Identify which cell holds the provided text, then report its [X, Y] central coordinate. 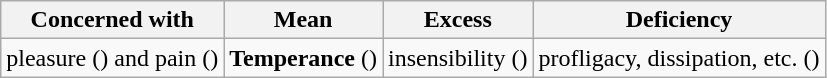
Temperance () [304, 58]
profligacy, dissipation, etc. () [679, 58]
insensibility () [458, 58]
Deficiency [679, 20]
Mean [304, 20]
pleasure () and pain () [112, 58]
Concerned with [112, 20]
Excess [458, 20]
